Capture the cell that displays the provided text and extract its [X, Y] central coordinate. 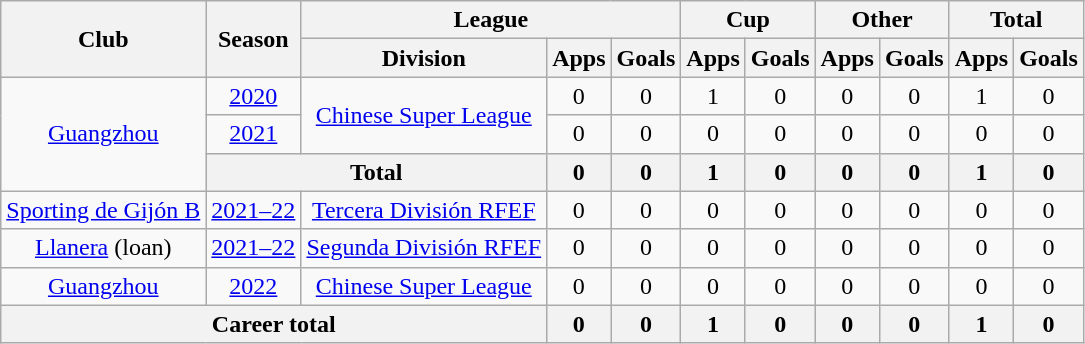
Club [104, 39]
2021 [254, 134]
2022 [254, 286]
Other [882, 20]
Season [254, 39]
Segunda División RFEF [424, 248]
Career total [274, 324]
2020 [254, 96]
Cup [748, 20]
Tercera División RFEF [424, 210]
Division [424, 58]
Llanera (loan) [104, 248]
Sporting de Gijón B [104, 210]
League [491, 20]
